Determine the (x, y) coordinate at the center of the cell enclosing the given text.  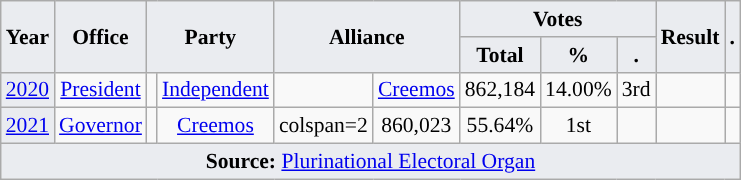
Result (690, 36)
colspan=2 (324, 126)
Party (210, 36)
Office (100, 36)
2021 (28, 126)
Source: Plurinational Electoral Organ (370, 162)
14.00% (578, 90)
President (100, 90)
Alliance (367, 36)
1st (578, 126)
55.64% (500, 126)
Total (500, 55)
% (578, 55)
862,184 (500, 90)
2020 (28, 90)
Governor (100, 126)
860,023 (416, 126)
3rd (636, 90)
Votes (558, 19)
Year (28, 36)
Independent (216, 90)
